For the text-containing cell, return its midpoint in (x, y) coordinate format. 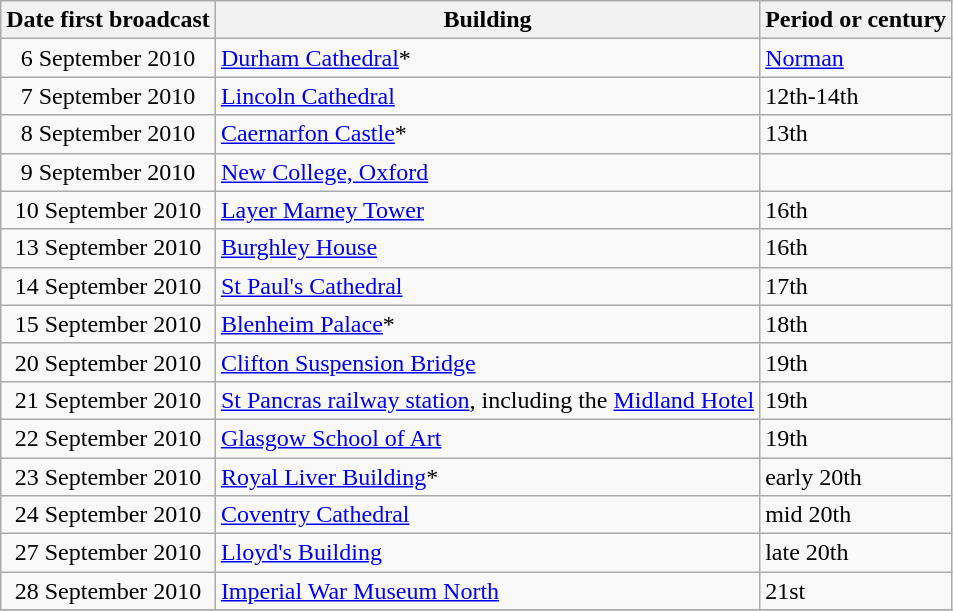
Clifton Suspension Bridge (487, 362)
Burghley House (487, 248)
13 September 2010 (108, 248)
Imperial War Museum North (487, 591)
St Pancras railway station, including the Midland Hotel (487, 400)
21st (856, 591)
Norman (856, 58)
Blenheim Palace* (487, 324)
Building (487, 20)
7 September 2010 (108, 96)
24 September 2010 (108, 515)
22 September 2010 (108, 438)
Royal Liver Building* (487, 477)
Date first broadcast (108, 20)
Lloyd's Building (487, 553)
27 September 2010 (108, 553)
14 September 2010 (108, 286)
23 September 2010 (108, 477)
Durham Cathedral* (487, 58)
8 September 2010 (108, 134)
New College, Oxford (487, 172)
Lincoln Cathedral (487, 96)
12th-14th (856, 96)
28 September 2010 (108, 591)
Period or century (856, 20)
Caernarfon Castle* (487, 134)
Layer Marney Tower (487, 210)
18th (856, 324)
15 September 2010 (108, 324)
Coventry Cathedral (487, 515)
St Paul's Cathedral (487, 286)
9 September 2010 (108, 172)
6 September 2010 (108, 58)
10 September 2010 (108, 210)
late 20th (856, 553)
21 September 2010 (108, 400)
17th (856, 286)
Glasgow School of Art (487, 438)
13th (856, 134)
20 September 2010 (108, 362)
early 20th (856, 477)
mid 20th (856, 515)
